Identify which cell holds the provided text, then report its (X, Y) central coordinate. 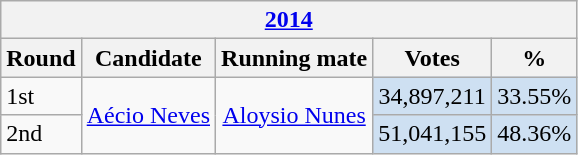
1st (41, 96)
Aloysio Nunes (294, 115)
Round (41, 58)
Candidate (148, 58)
2nd (41, 134)
% (534, 58)
51,041,155 (432, 134)
48.36% (534, 134)
Running mate (294, 58)
Votes (432, 58)
Aécio Neves (148, 115)
33.55% (534, 96)
34,897,211 (432, 96)
2014 (289, 20)
